Identify which cell holds the provided text, then report its (x, y) central coordinate. 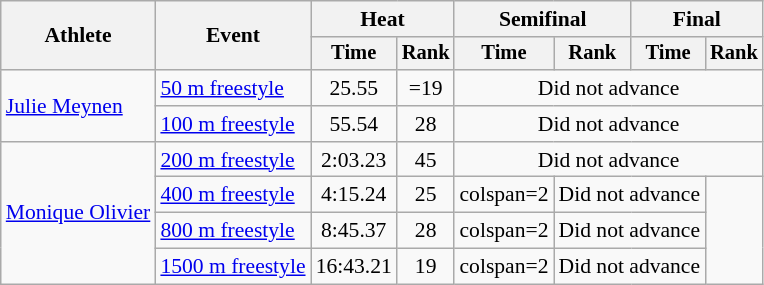
55.54 (354, 124)
800 m freestyle (232, 231)
Athlete (78, 36)
45 (426, 160)
100 m freestyle (232, 124)
400 m freestyle (232, 195)
25.55 (354, 88)
Event (232, 36)
4:15.24 (354, 195)
Monique Olivier (78, 213)
200 m freestyle (232, 160)
Julie Meynen (78, 106)
50 m freestyle (232, 88)
8:45.37 (354, 231)
19 (426, 267)
25 (426, 195)
2:03.23 (354, 160)
16:43.21 (354, 267)
1500 m freestyle (232, 267)
Semifinal (542, 19)
Heat (383, 19)
=19 (426, 88)
Final (697, 19)
